Identify which cell holds the provided text, then report its (X, Y) central coordinate. 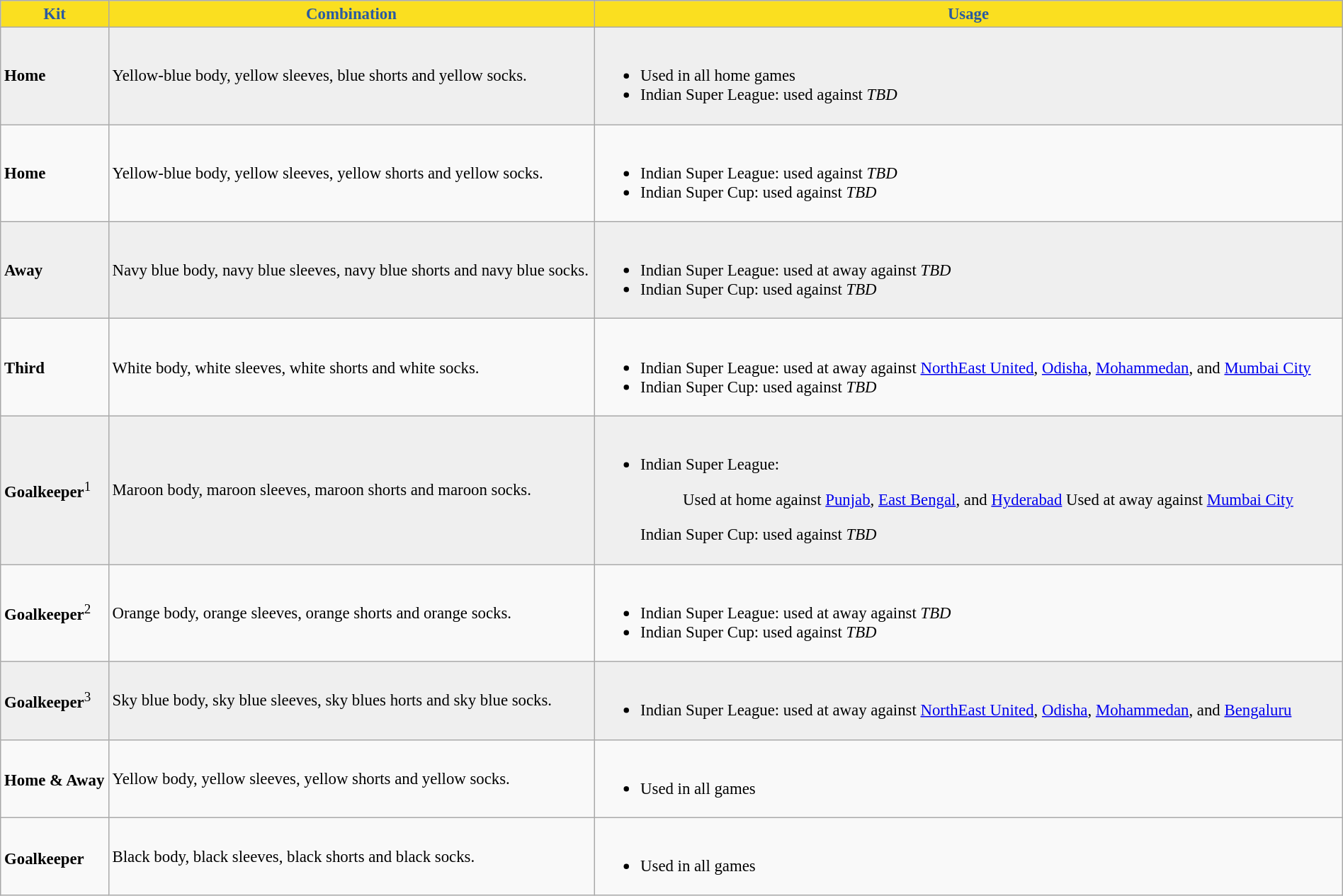
White body, white sleeves, white shorts and white socks. (351, 367)
Indian Super League:Used at home against Punjab, East Bengal, and Hyderabad Used at away against Mumbai CityIndian Super Cup: used against TBD (968, 490)
Orange body, orange sleeves, orange shorts and orange socks. (351, 613)
Goalkeeper (55, 856)
Indian Super League: used at away against NorthEast United, Odisha, Mohammedan, and Bengaluru (968, 701)
Kit (55, 14)
Combination (351, 14)
Indian Super League: used at away against NorthEast United, Odisha, Mohammedan, and Mumbai CityIndian Super Cup: used against TBD (968, 367)
Third (55, 367)
Maroon body, maroon sleeves, maroon shorts and maroon socks. (351, 490)
Goalkeeper3 (55, 701)
Sky blue body, sky blue sleeves, sky blues horts and sky blue socks. (351, 701)
Navy blue body, navy blue sleeves, navy blue shorts and navy blue socks. (351, 271)
Yellow-blue body, yellow sleeves, blue shorts and yellow socks. (351, 76)
Yellow-blue body, yellow sleeves, yellow shorts and yellow socks. (351, 173)
Black body, black sleeves, black shorts and black socks. (351, 856)
Usage (968, 14)
Home & Away (55, 778)
Away (55, 271)
Goalkeeper1 (55, 490)
Yellow body, yellow sleeves, yellow shorts and yellow socks. (351, 778)
Indian Super League: used against TBDIndian Super Cup: used against TBD (968, 173)
Used in all home gamesIndian Super League: used against TBD (968, 76)
Goalkeeper2 (55, 613)
